From the cell containing the given text, extract its center point as [x, y] coordinate. 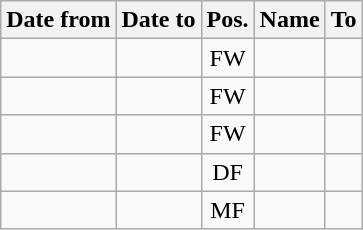
Pos. [228, 20]
Date to [158, 20]
To [344, 20]
MF [228, 210]
Name [290, 20]
Date from [58, 20]
DF [228, 172]
